Search for the cell housing the specified text and yield its (X, Y) center coordinate. 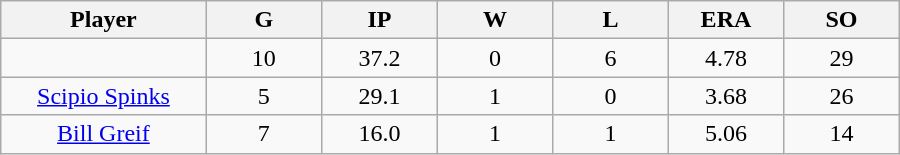
6 (611, 58)
29 (842, 58)
4.78 (726, 58)
Player (104, 20)
5 (264, 96)
W (495, 20)
ERA (726, 20)
G (264, 20)
L (611, 20)
26 (842, 96)
5.06 (726, 134)
3.68 (726, 96)
10 (264, 58)
37.2 (380, 58)
Bill Greif (104, 134)
IP (380, 20)
SO (842, 20)
29.1 (380, 96)
14 (842, 134)
16.0 (380, 134)
7 (264, 134)
Scipio Spinks (104, 96)
